Provide the [X, Y] coordinate of the cell's center where the given text is located.  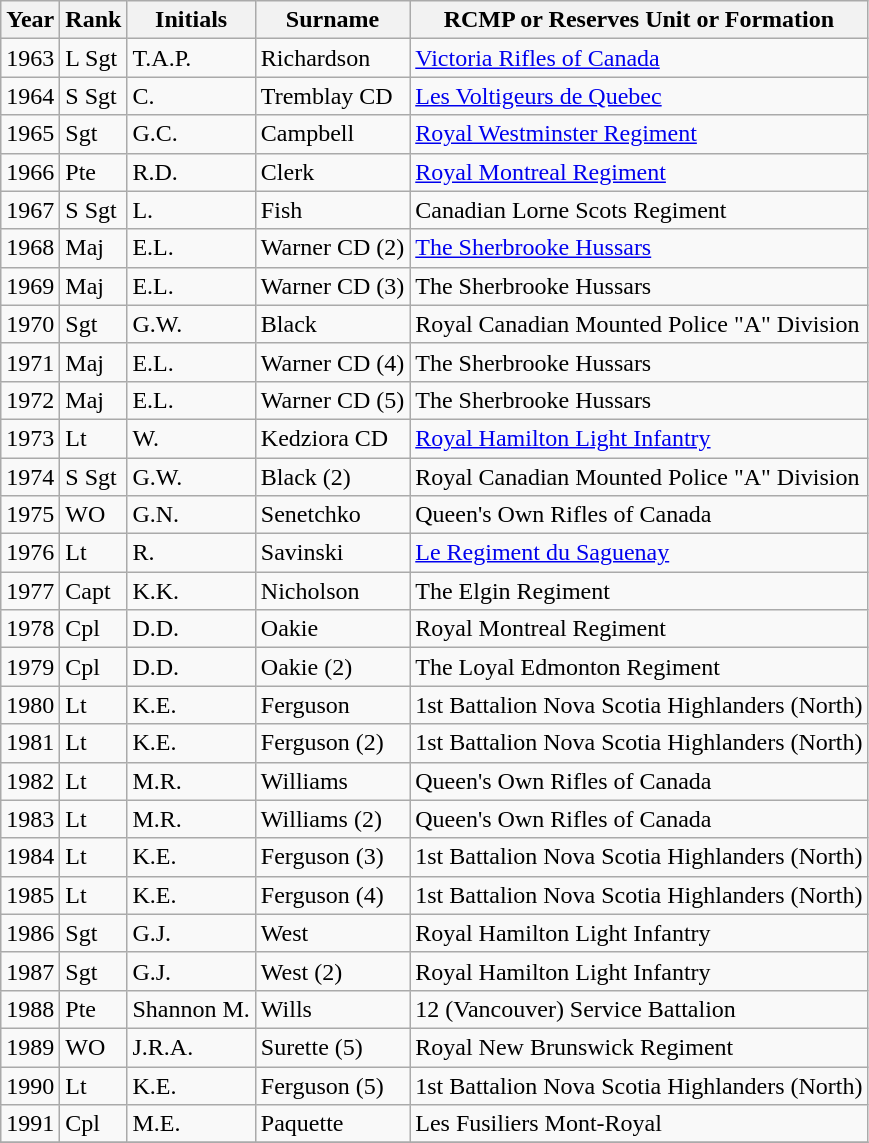
Paquette [332, 1124]
1980 [30, 705]
Ferguson (5) [332, 1085]
W. [191, 438]
Oakie (2) [332, 667]
1977 [30, 591]
1990 [30, 1085]
Initials [191, 20]
1985 [30, 895]
Oakie [332, 629]
T.A.P. [191, 58]
1989 [30, 1047]
Warner CD (3) [332, 286]
1973 [30, 438]
Warner CD (4) [332, 362]
Ferguson [332, 705]
Tremblay CD [332, 96]
1983 [30, 819]
C. [191, 96]
1981 [30, 743]
Capt [94, 591]
Le Regiment du Saguenay [639, 553]
J.R.A. [191, 1047]
West (2) [332, 971]
Williams (2) [332, 819]
Ferguson (2) [332, 743]
G.N. [191, 515]
L Sgt [94, 58]
Nicholson [332, 591]
Year [30, 20]
K.K. [191, 591]
1969 [30, 286]
Wills [332, 1009]
Les Fusiliers Mont-Royal [639, 1124]
Ferguson (3) [332, 857]
R.D. [191, 172]
Black (2) [332, 477]
G.C. [191, 134]
Canadian Lorne Scots Regiment [639, 210]
1964 [30, 96]
1974 [30, 477]
1984 [30, 857]
1970 [30, 324]
12 (Vancouver) Service Battalion [639, 1009]
1986 [30, 933]
1968 [30, 248]
Royal Westminster Regiment [639, 134]
1967 [30, 210]
Shannon M. [191, 1009]
1988 [30, 1009]
Victoria Rifles of Canada [639, 58]
Williams [332, 781]
1978 [30, 629]
Black [332, 324]
Warner CD (2) [332, 248]
Kedziora CD [332, 438]
1971 [30, 362]
1991 [30, 1124]
Surette (5) [332, 1047]
Royal New Brunswick Regiment [639, 1047]
Senetchko [332, 515]
Clerk [332, 172]
1966 [30, 172]
RCMP or Reserves Unit or Formation [639, 20]
Campbell [332, 134]
Fish [332, 210]
1965 [30, 134]
West [332, 933]
R. [191, 553]
1972 [30, 400]
Surname [332, 20]
1987 [30, 971]
1979 [30, 667]
Warner CD (5) [332, 400]
1976 [30, 553]
Richardson [332, 58]
L. [191, 210]
1982 [30, 781]
1963 [30, 58]
1975 [30, 515]
Les Voltigeurs de Quebec [639, 96]
Ferguson (4) [332, 895]
M.E. [191, 1124]
Rank [94, 20]
Savinski [332, 553]
The Elgin Regiment [639, 591]
The Loyal Edmonton Regiment [639, 667]
